Output the [x, y] coordinate of the center of the cell containing the given text.  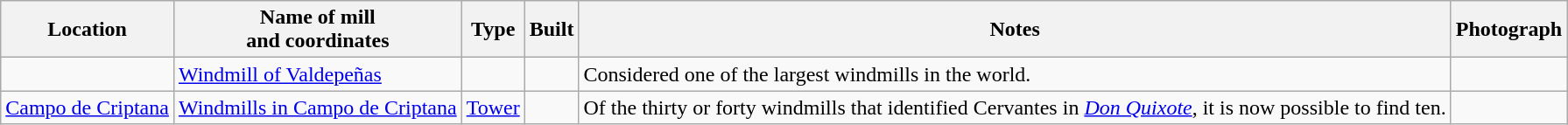
Of the thirty or forty windmills that identified Cervantes in Don Quixote, it is now possible to find ten. [1015, 108]
Campo de Criptana [88, 108]
Type [493, 30]
Windmills in Campo de Criptana [317, 108]
Built [552, 30]
Windmill of Valdepeñas [317, 74]
Name of milland coordinates [317, 30]
Considered one of the largest windmills in the world. [1015, 74]
Location [88, 30]
Photograph [1508, 30]
Notes [1015, 30]
Tower [493, 108]
